Capture the cell that displays the provided text and extract its [X, Y] central coordinate. 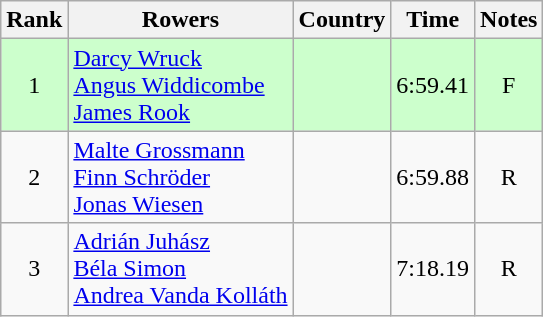
1 [34, 85]
Rank [34, 20]
Adrián JuhászBéla SimonAndrea Vanda Kolláth [180, 269]
3 [34, 269]
Country [342, 20]
F [509, 85]
6:59.41 [433, 85]
Notes [509, 20]
Time [433, 20]
Malte GrossmannFinn SchröderJonas Wiesen [180, 177]
Rowers [180, 20]
2 [34, 177]
6:59.88 [433, 177]
Darcy WruckAngus WiddicombeJames Rook [180, 85]
7:18.19 [433, 269]
